For the text-containing cell, return its midpoint in [X, Y] coordinate format. 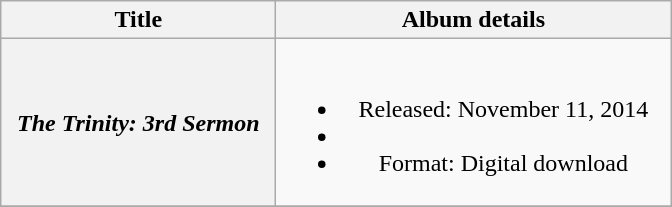
Title [138, 20]
Released: November 11, 2014Format: Digital download [474, 122]
The Trinity: 3rd Sermon [138, 122]
Album details [474, 20]
